Pinpoint the cell where the given text exists, returning its (x, y) midpoint coordinate. 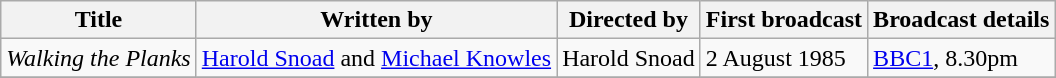
Harold Snoad (629, 58)
Walking the Planks (98, 58)
Harold Snoad and Michael Knowles (376, 58)
Written by (376, 20)
First broadcast (784, 20)
Title (98, 20)
Directed by (629, 20)
Broadcast details (962, 20)
BBC1, 8.30pm (962, 58)
2 August 1985 (784, 58)
